Determine the [x, y] coordinate at the center of the cell enclosing the given text.  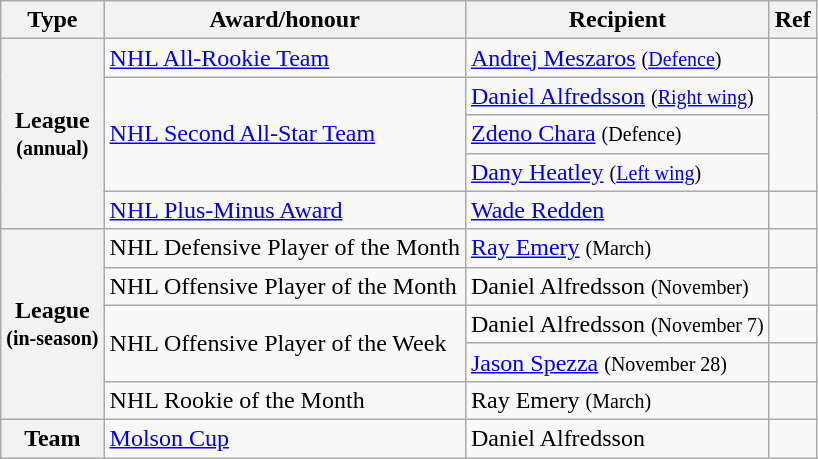
NHL All-Rookie Team [284, 58]
Molson Cup [284, 438]
Team [52, 438]
Andrej Meszaros (Defence) [617, 58]
Daniel Alfredsson (November 7) [617, 324]
NHL Second All-Star Team [284, 134]
Daniel Alfredsson (Right wing) [617, 96]
Daniel Alfredsson [617, 438]
League(in-season) [52, 324]
NHL Offensive Player of the Week [284, 343]
Zdeno Chara (Defence) [617, 134]
Jason Spezza (November 28) [617, 362]
Daniel Alfredsson (November) [617, 286]
Ref [792, 20]
Award/honour [284, 20]
Recipient [617, 20]
NHL Rookie of the Month [284, 400]
NHL Defensive Player of the Month [284, 248]
NHL Plus-Minus Award [284, 210]
NHL Offensive Player of the Month [284, 286]
Wade Redden [617, 210]
Dany Heatley (Left wing) [617, 172]
Type [52, 20]
League(annual) [52, 134]
